Search for the cell housing the specified text and yield its [x, y] center coordinate. 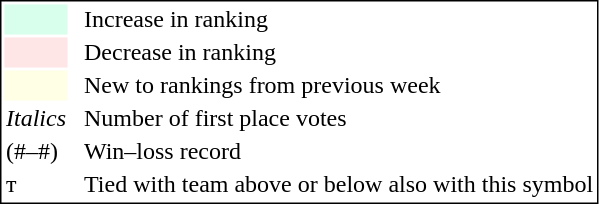
Number of first place votes [338, 119]
Increase in ranking [338, 19]
Italics [36, 119]
(#–#) [36, 151]
Decrease in ranking [338, 53]
Tied with team above or below also with this symbol [338, 185]
New to rankings from previous week [338, 85]
Win–loss record [338, 151]
т [36, 185]
